Find where the given text appears and provide that cell's center as [x, y] coordinate. 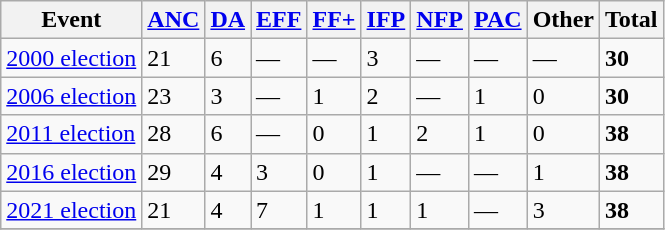
2021 election [72, 210]
NFP [440, 20]
2016 election [72, 172]
Other [563, 20]
2006 election [72, 96]
2000 election [72, 58]
Total [631, 20]
7 [279, 210]
ANC [174, 20]
Event [72, 20]
FF+ [334, 20]
PAC [498, 20]
29 [174, 172]
DA [228, 20]
EFF [279, 20]
2011 election [72, 134]
28 [174, 134]
IFP [386, 20]
23 [174, 96]
